Provide the [x, y] coordinate of the cell's center where the given text is located.  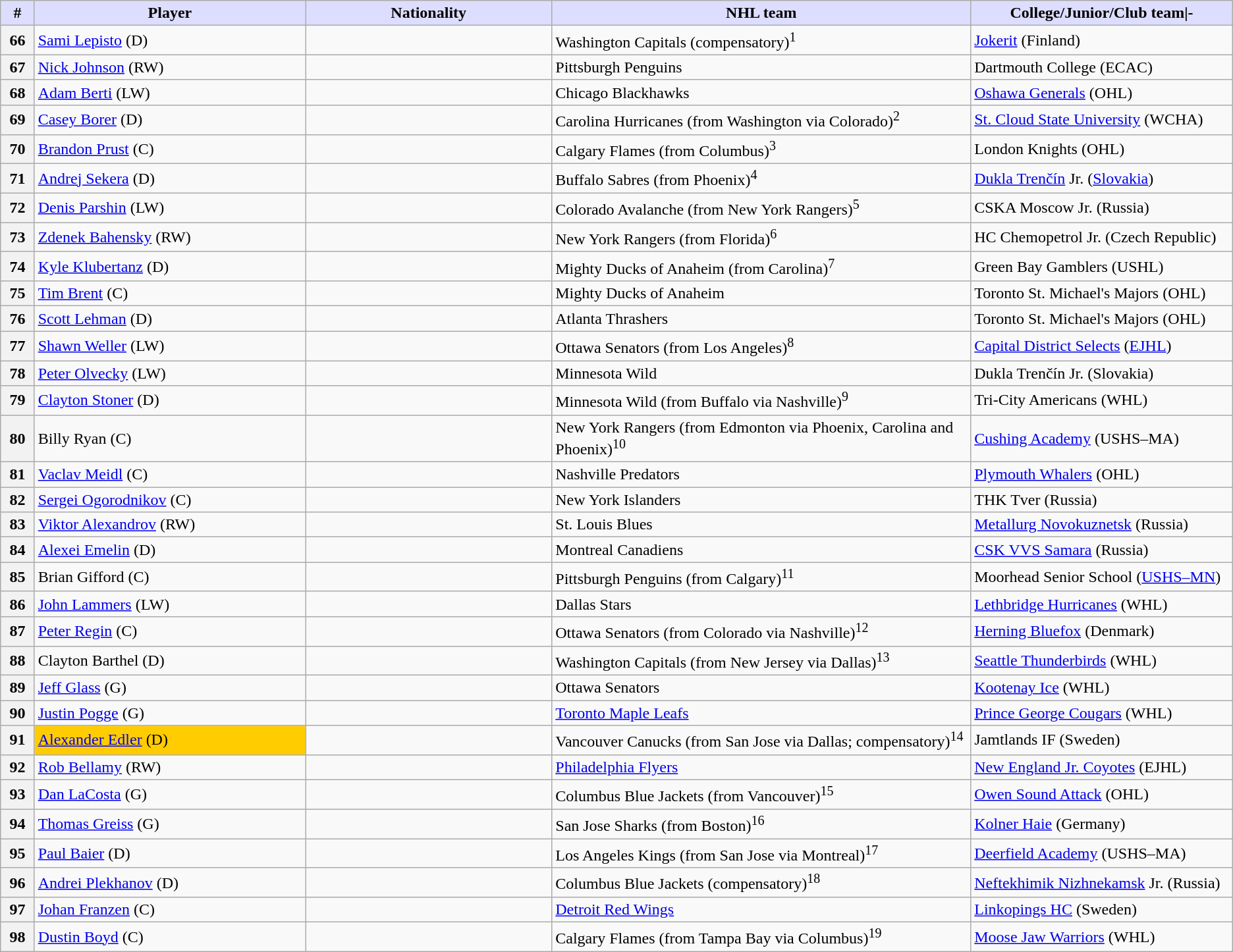
St. Cloud State University (WCHA) [1102, 120]
Tri-City Americans (WHL) [1102, 400]
77 [17, 346]
94 [17, 824]
Zdenek Bahensky (RW) [170, 237]
88 [17, 661]
Sergei Ogorodnikov (C) [170, 500]
Casey Borer (D) [170, 120]
Nick Johnson (RW) [170, 67]
Seattle Thunderbirds (WHL) [1102, 661]
82 [17, 500]
Carolina Hurricanes (from Washington via Colorado)2 [761, 120]
Nashville Predators [761, 475]
Jamtlands IF (Sweden) [1102, 740]
80 [17, 438]
Vancouver Canucks (from San Jose via Dallas; compensatory)14 [761, 740]
Johan Franzen (C) [170, 910]
Herning Bluefox (Denmark) [1102, 632]
Lethbridge Hurricanes (WHL) [1102, 604]
Minnesota Wild (from Buffalo via Nashville)9 [761, 400]
86 [17, 604]
Pittsburgh Penguins [761, 67]
Detroit Red Wings [761, 910]
Moorhead Senior School (USHS–MN) [1102, 577]
Washington Capitals (compensatory)1 [761, 41]
81 [17, 475]
Clayton Barthel (D) [170, 661]
Columbus Blue Jackets (from Vancouver)15 [761, 794]
Adam Berti (LW) [170, 92]
Scott Lehman (D) [170, 319]
CSK VVS Samara (Russia) [1102, 550]
Moose Jaw Warriors (WHL) [1102, 938]
Mighty Ducks of Anaheim [761, 294]
67 [17, 67]
Justin Pogge (G) [170, 713]
Deerfield Academy (USHS–MA) [1102, 853]
71 [17, 179]
Shawn Weller (LW) [170, 346]
Billy Ryan (C) [170, 438]
London Knights (OHL) [1102, 149]
Nationality [429, 13]
Player [170, 13]
84 [17, 550]
Buffalo Sabres (from Phoenix)4 [761, 179]
Alexander Edler (D) [170, 740]
St. Louis Blues [761, 525]
Toronto Maple Leafs [761, 713]
Plymouth Whalers (OHL) [1102, 475]
78 [17, 373]
87 [17, 632]
CSKA Moscow Jr. (Russia) [1102, 208]
Rob Bellamy (RW) [170, 767]
Brian Gifford (C) [170, 577]
Calgary Flames (from Columbus)3 [761, 149]
76 [17, 319]
Tim Brent (C) [170, 294]
New York Islanders [761, 500]
Linkopings HC (Sweden) [1102, 910]
Peter Olvecky (LW) [170, 373]
Green Bay Gamblers (USHL) [1102, 266]
New York Rangers (from Florida)6 [761, 237]
72 [17, 208]
Washington Capitals (from New Jersey via Dallas)13 [761, 661]
Ottawa Senators (from Colorado via Nashville)12 [761, 632]
Columbus Blue Jackets (compensatory)18 [761, 882]
Peter Regin (C) [170, 632]
66 [17, 41]
Capital District Selects (EJHL) [1102, 346]
75 [17, 294]
Dan LaCosta (G) [170, 794]
Kyle Klubertanz (D) [170, 266]
Andrei Plekhanov (D) [170, 882]
Los Angeles Kings (from San Jose via Montreal)17 [761, 853]
Pittsburgh Penguins (from Calgary)11 [761, 577]
Clayton Stoner (D) [170, 400]
Jokerit (Finland) [1102, 41]
Owen Sound Attack (OHL) [1102, 794]
College/Junior/Club team|- [1102, 13]
98 [17, 938]
Colorado Avalanche (from New York Rangers)5 [761, 208]
New York Rangers (from Edmonton via Phoenix, Carolina and Phoenix)10 [761, 438]
Ottawa Senators [761, 688]
Andrej Sekera (D) [170, 179]
San Jose Sharks (from Boston)16 [761, 824]
Ottawa Senators (from Los Angeles)8 [761, 346]
Atlanta Thrashers [761, 319]
83 [17, 525]
89 [17, 688]
# [17, 13]
Kolner Haie (Germany) [1102, 824]
Sami Lepisto (D) [170, 41]
Mighty Ducks of Anaheim (from Carolina)7 [761, 266]
Montreal Canadiens [761, 550]
John Lammers (LW) [170, 604]
74 [17, 266]
68 [17, 92]
Paul Baier (D) [170, 853]
92 [17, 767]
Prince George Cougars (WHL) [1102, 713]
Philadelphia Flyers [761, 767]
91 [17, 740]
Jeff Glass (G) [170, 688]
85 [17, 577]
96 [17, 882]
Brandon Prust (C) [170, 149]
Neftekhimik Nizhnekamsk Jr. (Russia) [1102, 882]
Minnesota Wild [761, 373]
97 [17, 910]
HC Chemopetrol Jr. (Czech Republic) [1102, 237]
95 [17, 853]
Viktor Alexandrov (RW) [170, 525]
90 [17, 713]
Alexei Emelin (D) [170, 550]
Dartmouth College (ECAC) [1102, 67]
Dustin Boyd (C) [170, 938]
Kootenay Ice (WHL) [1102, 688]
79 [17, 400]
73 [17, 237]
New England Jr. Coyotes (EJHL) [1102, 767]
NHL team [761, 13]
THK Tver (Russia) [1102, 500]
93 [17, 794]
Vaclav Meidl (C) [170, 475]
70 [17, 149]
Chicago Blackhawks [761, 92]
Metallurg Novokuznetsk (Russia) [1102, 525]
Denis Parshin (LW) [170, 208]
Calgary Flames (from Tampa Bay via Columbus)19 [761, 938]
Thomas Greiss (G) [170, 824]
Dallas Stars [761, 604]
69 [17, 120]
Cushing Academy (USHS–MA) [1102, 438]
Oshawa Generals (OHL) [1102, 92]
